Pinpoint the cell where the given text exists, returning its [X, Y] midpoint coordinate. 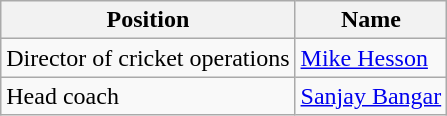
Sanjay Bangar [371, 96]
Head coach [148, 96]
Director of cricket operations [148, 58]
Mike Hesson [371, 58]
Position [148, 20]
Name [371, 20]
